Identify which cell holds the provided text, then report its (x, y) central coordinate. 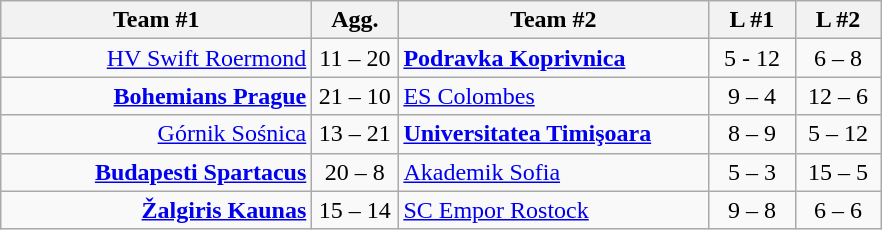
Team #1 (156, 20)
11 – 20 (355, 58)
Akademik Sofia (554, 172)
5 – 3 (752, 172)
15 – 14 (355, 210)
15 – 5 (838, 172)
Agg. (355, 20)
21 – 10 (355, 96)
L #1 (752, 20)
ES Colombes (554, 96)
20 – 8 (355, 172)
13 – 21 (355, 134)
9 – 8 (752, 210)
6 – 8 (838, 58)
Górnik Sośnica (156, 134)
Žalgiris Kaunas (156, 210)
9 – 4 (752, 96)
6 – 6 (838, 210)
5 – 12 (838, 134)
8 – 9 (752, 134)
12 – 6 (838, 96)
L #2 (838, 20)
SC Empor Rostock (554, 210)
Budapesti Spartacus (156, 172)
Bohemians Prague (156, 96)
Podravka Koprivnica (554, 58)
Team #2 (554, 20)
5 - 12 (752, 58)
HV Swift Roermond (156, 58)
Universitatea Timişoara (554, 134)
